Return (x, y) of the center of cell containing provided text 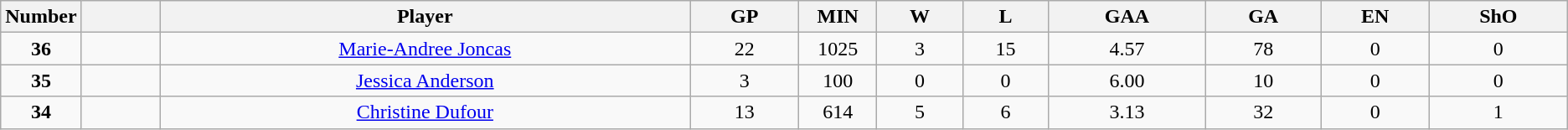
L (1005, 17)
22 (745, 49)
ShO (1498, 17)
Player (426, 17)
5 (920, 112)
GAA (1127, 17)
1 (1498, 112)
34 (41, 112)
GA (1263, 17)
Marie-Andree Joncas (426, 49)
35 (41, 81)
6 (1005, 112)
15 (1005, 49)
614 (838, 112)
MIN (838, 17)
36 (41, 49)
100 (838, 81)
Jessica Anderson (426, 81)
W (920, 17)
Number (41, 17)
3.13 (1127, 112)
4.57 (1127, 49)
GP (745, 17)
Christine Dufour (426, 112)
EN (1375, 17)
1025 (838, 49)
6.00 (1127, 81)
78 (1263, 49)
10 (1263, 81)
13 (745, 112)
32 (1263, 112)
